Output the [x, y] coordinate of the center of the cell containing the given text.  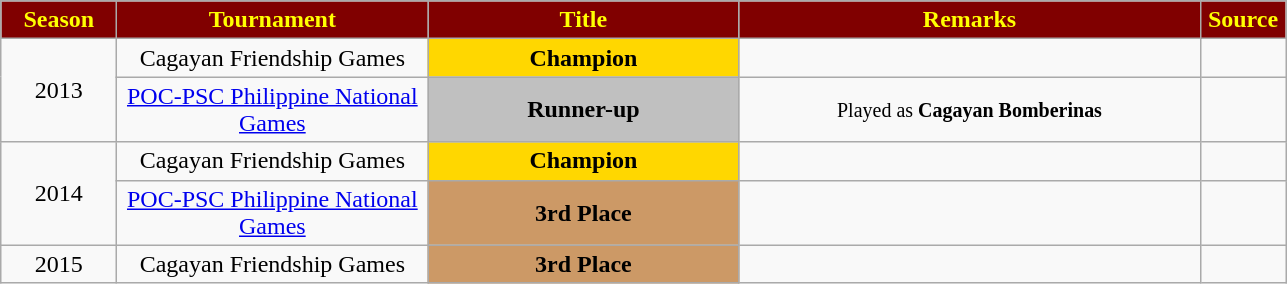
Source [1243, 20]
Played as Cagayan Bomberinas [970, 110]
Runner-up [584, 110]
Title [584, 20]
2015 [59, 264]
Tournament [272, 20]
2014 [59, 194]
Season [59, 20]
2013 [59, 90]
Remarks [970, 20]
